Find where the given text appears and provide that cell's center as (X, Y) coordinate. 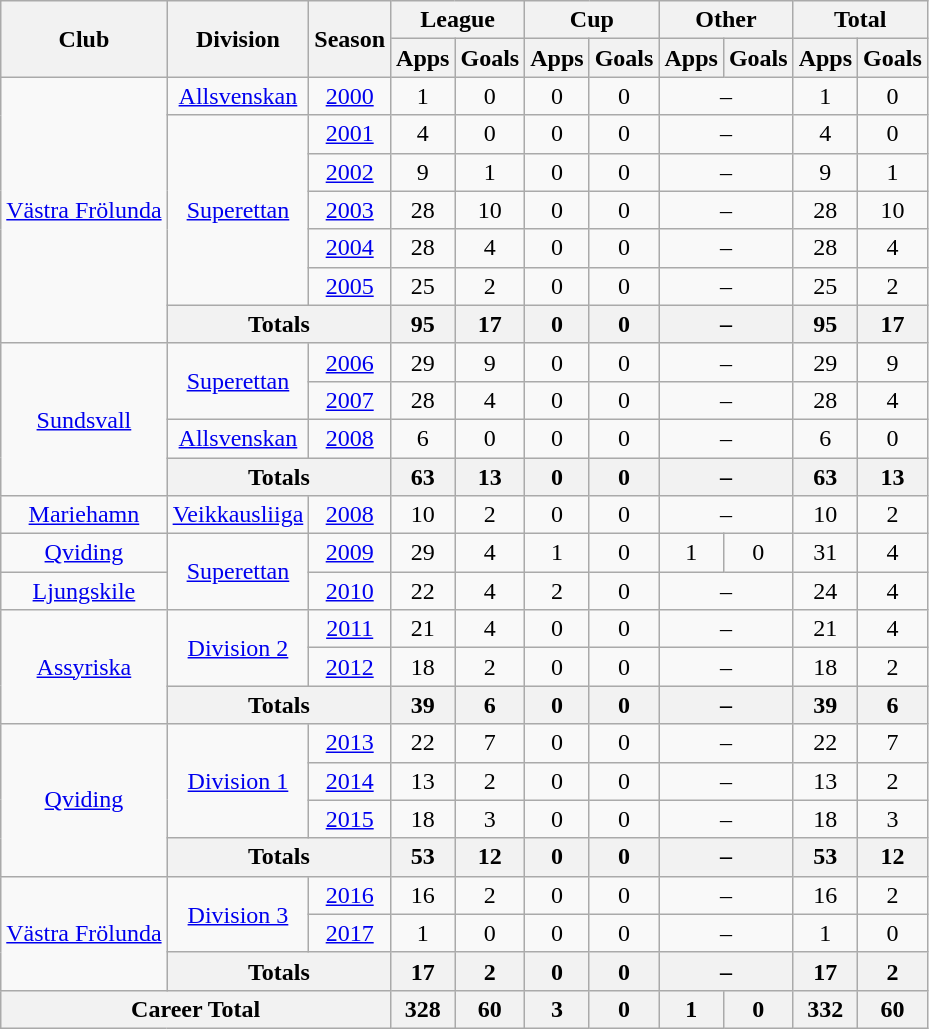
Ljungskile (84, 591)
2005 (350, 286)
Mariehamn (84, 515)
2013 (350, 743)
Division 2 (238, 648)
Division 3 (238, 914)
Assyriska (84, 667)
2007 (350, 400)
24 (825, 591)
2000 (350, 96)
2009 (350, 553)
2003 (350, 210)
Career Total (196, 1009)
2012 (350, 667)
Division 1 (238, 781)
2002 (350, 172)
2006 (350, 362)
Season (350, 39)
2011 (350, 629)
Division (238, 39)
2010 (350, 591)
Cup (592, 20)
332 (825, 1009)
2016 (350, 895)
Veikkausliiga (238, 515)
2015 (350, 819)
Sundsvall (84, 419)
Other (726, 20)
Total (860, 20)
2017 (350, 933)
League (458, 20)
2001 (350, 134)
31 (825, 553)
2014 (350, 781)
328 (423, 1009)
Club (84, 39)
2004 (350, 248)
